Extract the [X, Y] coordinate from the center of the cell holding the provided text.  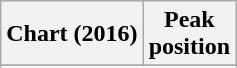
Peak position [189, 34]
Chart (2016) [72, 34]
